Find where the given text appears and provide that cell's center as (x, y) coordinate. 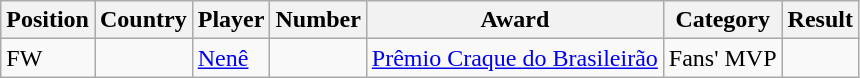
Prêmio Craque do Brasileirão (514, 58)
Fans' MVP (722, 58)
Country (143, 20)
Nenê (231, 58)
Result (820, 20)
FW (48, 58)
Number (318, 20)
Award (514, 20)
Player (231, 20)
Position (48, 20)
Category (722, 20)
